For the text-containing cell, return its midpoint in [X, Y] coordinate format. 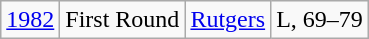
L, 69–79 [320, 20]
First Round [122, 20]
1982 [30, 20]
Rutgers [228, 20]
